Detect which cell encompasses the target text, then output its (X, Y) center coordinate. 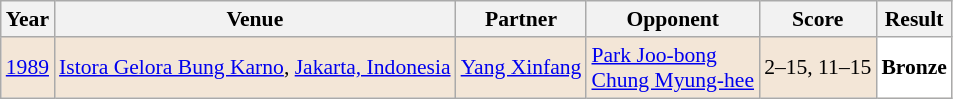
Park Joo-bong Chung Myung-hee (672, 68)
1989 (28, 68)
Partner (522, 19)
Year (28, 19)
Venue (255, 19)
Bronze (914, 68)
Score (818, 19)
Yang Xinfang (522, 68)
Istora Gelora Bung Karno, Jakarta, Indonesia (255, 68)
Opponent (672, 19)
Result (914, 19)
2–15, 11–15 (818, 68)
